Identify which cell holds the provided text, then report its [x, y] central coordinate. 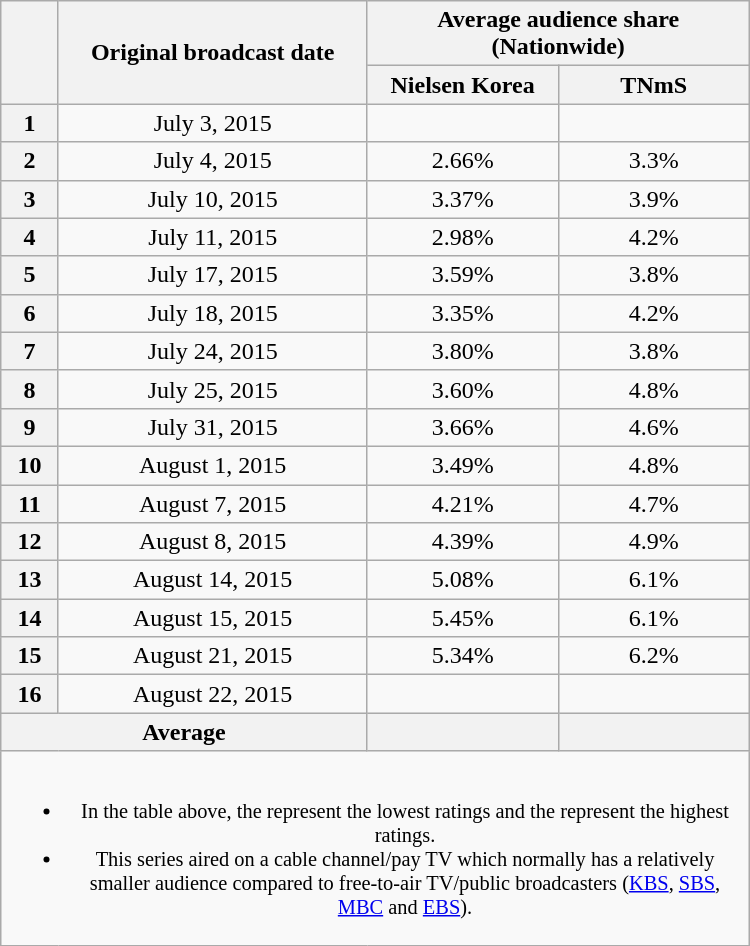
7 [30, 351]
4.7% [654, 503]
August 21, 2015 [212, 656]
5.34% [462, 656]
Average audience share(Nationwide) [558, 34]
10 [30, 465]
3.9% [654, 199]
July 25, 2015 [212, 389]
5.08% [462, 580]
3.49% [462, 465]
TNmS [654, 85]
July 10, 2015 [212, 199]
1 [30, 123]
6 [30, 313]
3.60% [462, 389]
9 [30, 427]
2.98% [462, 237]
August 22, 2015 [212, 694]
Original broadcast date [212, 52]
6.2% [654, 656]
July 17, 2015 [212, 275]
July 24, 2015 [212, 351]
5 [30, 275]
3.66% [462, 427]
August 1, 2015 [212, 465]
3 [30, 199]
3.80% [462, 351]
August 15, 2015 [212, 618]
16 [30, 694]
12 [30, 542]
3.35% [462, 313]
3.37% [462, 199]
4.6% [654, 427]
14 [30, 618]
2.66% [462, 161]
5.45% [462, 618]
4 [30, 237]
July 31, 2015 [212, 427]
Nielsen Korea [462, 85]
July 3, 2015 [212, 123]
Average [184, 732]
July 4, 2015 [212, 161]
13 [30, 580]
August 14, 2015 [212, 580]
August 8, 2015 [212, 542]
July 11, 2015 [212, 237]
8 [30, 389]
4.39% [462, 542]
15 [30, 656]
4.21% [462, 503]
3.59% [462, 275]
11 [30, 503]
3.3% [654, 161]
2 [30, 161]
July 18, 2015 [212, 313]
August 7, 2015 [212, 503]
4.9% [654, 542]
